Provide the (X, Y) coordinate of the cell's center where the given text is located.  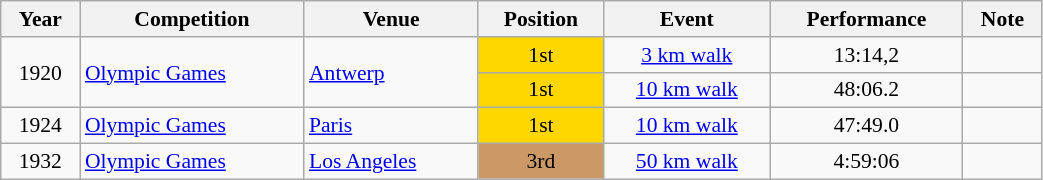
1920 (40, 72)
Position (540, 19)
1924 (40, 126)
Paris (391, 126)
3rd (540, 162)
Venue (391, 19)
Competition (192, 19)
50 km walk (687, 162)
Year (40, 19)
4:59:06 (866, 162)
13:14,2 (866, 55)
1932 (40, 162)
Note (1002, 19)
3 km walk (687, 55)
Antwerp (391, 72)
48:06.2 (866, 90)
47:49.0 (866, 126)
Performance (866, 19)
Los Angeles (391, 162)
Event (687, 19)
